Output the [X, Y] coordinate of the center of the cell containing the given text.  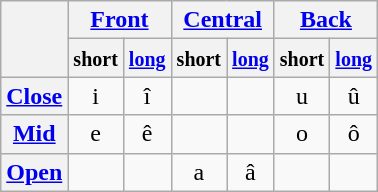
o [302, 134]
Front [120, 20]
a [199, 172]
e [96, 134]
Close [34, 96]
Open [34, 172]
â [251, 172]
Mid [34, 134]
i [96, 96]
û [354, 96]
ê [147, 134]
ô [354, 134]
Central [222, 20]
u [302, 96]
Back [326, 20]
î [147, 96]
